Extract the (x, y) coordinate from the center of the cell holding the provided text.  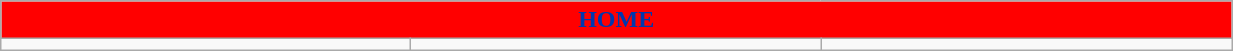
HOME (616, 20)
